Scan for the cell matching the given text and deliver its [x, y] coordinate at center. 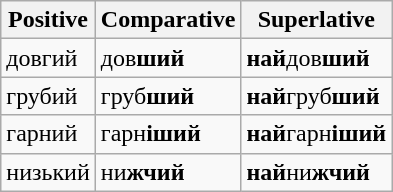
найнижчий [316, 172]
найгрубший [316, 96]
нижчий [168, 172]
довгий [48, 58]
гарний [48, 134]
Positive [48, 20]
Comparative [168, 20]
Superlative [316, 20]
довший [168, 58]
найдовший [316, 58]
найгарніший [316, 134]
гарніший [168, 134]
низький [48, 172]
грубий [48, 96]
грубший [168, 96]
